Capture the cell that displays the provided text and extract its (X, Y) central coordinate. 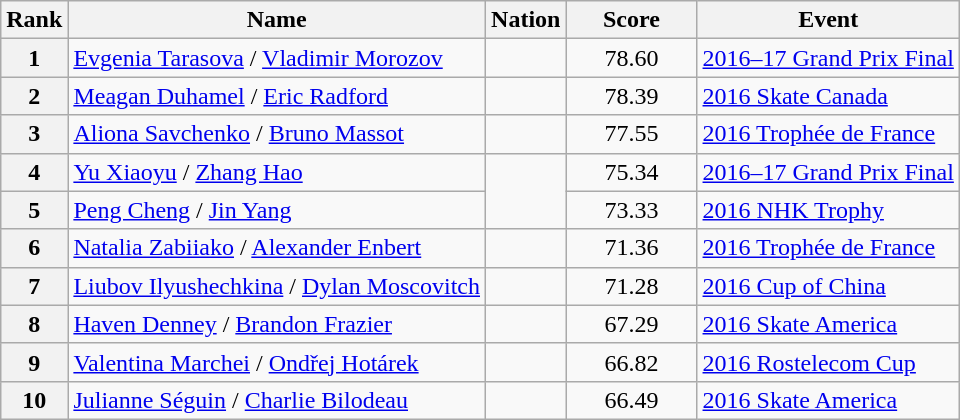
2016 Rostelecom Cup (828, 362)
9 (34, 362)
67.29 (632, 324)
Aliona Savchenko / Bruno Massot (277, 134)
8 (34, 324)
Yu Xiaoyu / Zhang Hao (277, 172)
Nation (526, 20)
10 (34, 400)
Haven Denney / Brandon Frazier (277, 324)
66.82 (632, 362)
Peng Cheng / Jin Yang (277, 210)
7 (34, 286)
Julianne Séguin / Charlie Bilodeau (277, 400)
2016 NHK Trophy (828, 210)
73.33 (632, 210)
Name (277, 20)
2016 Skate Canada (828, 96)
2 (34, 96)
Natalia Zabiiako / Alexander Enbert (277, 248)
71.28 (632, 286)
78.39 (632, 96)
6 (34, 248)
Evgenia Tarasova / Vladimir Morozov (277, 58)
2016 Cup of China (828, 286)
75.34 (632, 172)
Event (828, 20)
5 (34, 210)
77.55 (632, 134)
1 (34, 58)
Meagan Duhamel / Eric Radford (277, 96)
Score (632, 20)
3 (34, 134)
78.60 (632, 58)
Valentina Marchei / Ondřej Hotárek (277, 362)
66.49 (632, 400)
Liubov Ilyushechkina / Dylan Moscovitch (277, 286)
71.36 (632, 248)
Rank (34, 20)
4 (34, 172)
